Scan for the cell matching the given text and deliver its (X, Y) coordinate at center. 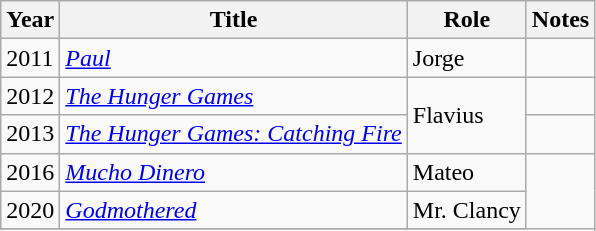
Godmothered (234, 210)
Mucho Dinero (234, 172)
2011 (30, 58)
Flavius (466, 115)
Year (30, 20)
Notes (560, 20)
Role (466, 20)
2013 (30, 134)
2016 (30, 172)
Mr. Clancy (466, 210)
2012 (30, 96)
Mateo (466, 172)
2020 (30, 210)
The Hunger Games: Catching Fire (234, 134)
Jorge (466, 58)
The Hunger Games (234, 96)
Title (234, 20)
Paul (234, 58)
